Pinpoint the cell where the given text exists, returning its [X, Y] midpoint coordinate. 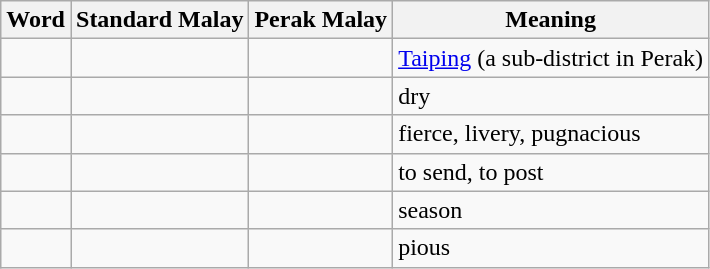
fierce, livery, pugnacious [551, 134]
to send, to post [551, 172]
pious [551, 248]
Word [36, 20]
Perak Malay [321, 20]
Meaning [551, 20]
Taiping (a sub-district in Perak) [551, 58]
dry [551, 96]
Standard Malay [159, 20]
season [551, 210]
